Identify which cell holds the provided text, then report its [x, y] central coordinate. 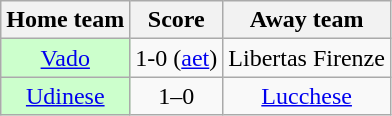
1-0 (aet) [176, 58]
Vado [66, 58]
Score [176, 20]
1–0 [176, 96]
Away team [307, 20]
Lucchese [307, 96]
Udinese [66, 96]
Libertas Firenze [307, 58]
Home team [66, 20]
